Find where the given text appears and provide that cell's center as [x, y] coordinate. 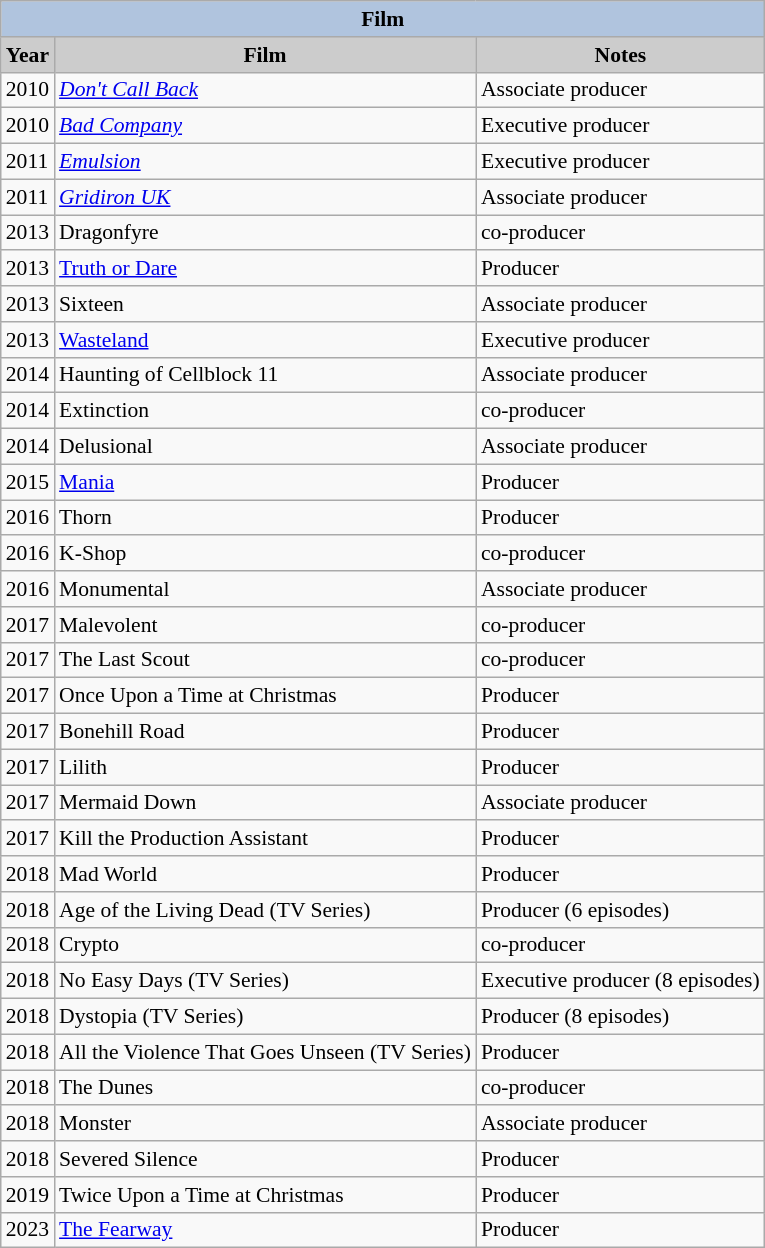
Mermaid Down [265, 803]
Once Upon a Time at Christmas [265, 696]
All the Violence That Goes Unseen (TV Series) [265, 1052]
Malevolent [265, 625]
Notes [620, 55]
No Easy Days (TV Series) [265, 981]
Producer (8 episodes) [620, 1017]
Extinction [265, 411]
Lilith [265, 767]
2023 [28, 1230]
K-Shop [265, 554]
Monster [265, 1124]
The Fearway [265, 1230]
Gridiron UK [265, 197]
Twice Upon a Time at Christmas [265, 1195]
Don't Call Back [265, 90]
Crypto [265, 945]
Dragonfyre [265, 233]
Kill the Production Assistant [265, 839]
2015 [28, 482]
Mad World [265, 874]
Mania [265, 482]
The Dunes [265, 1088]
The Last Scout [265, 660]
Emulsion [265, 162]
Monumental [265, 589]
2019 [28, 1195]
Age of the Living Dead (TV Series) [265, 910]
Year [28, 55]
Truth or Dare [265, 269]
Bad Company [265, 126]
Wasteland [265, 340]
Producer (6 episodes) [620, 910]
Severed Silence [265, 1159]
Haunting of Cellblock 11 [265, 375]
Dystopia (TV Series) [265, 1017]
Thorn [265, 518]
Executive producer (8 episodes) [620, 981]
Sixteen [265, 304]
Delusional [265, 447]
Bonehill Road [265, 732]
